Provide the (X, Y) coordinate of the cell's center where the given text is located.  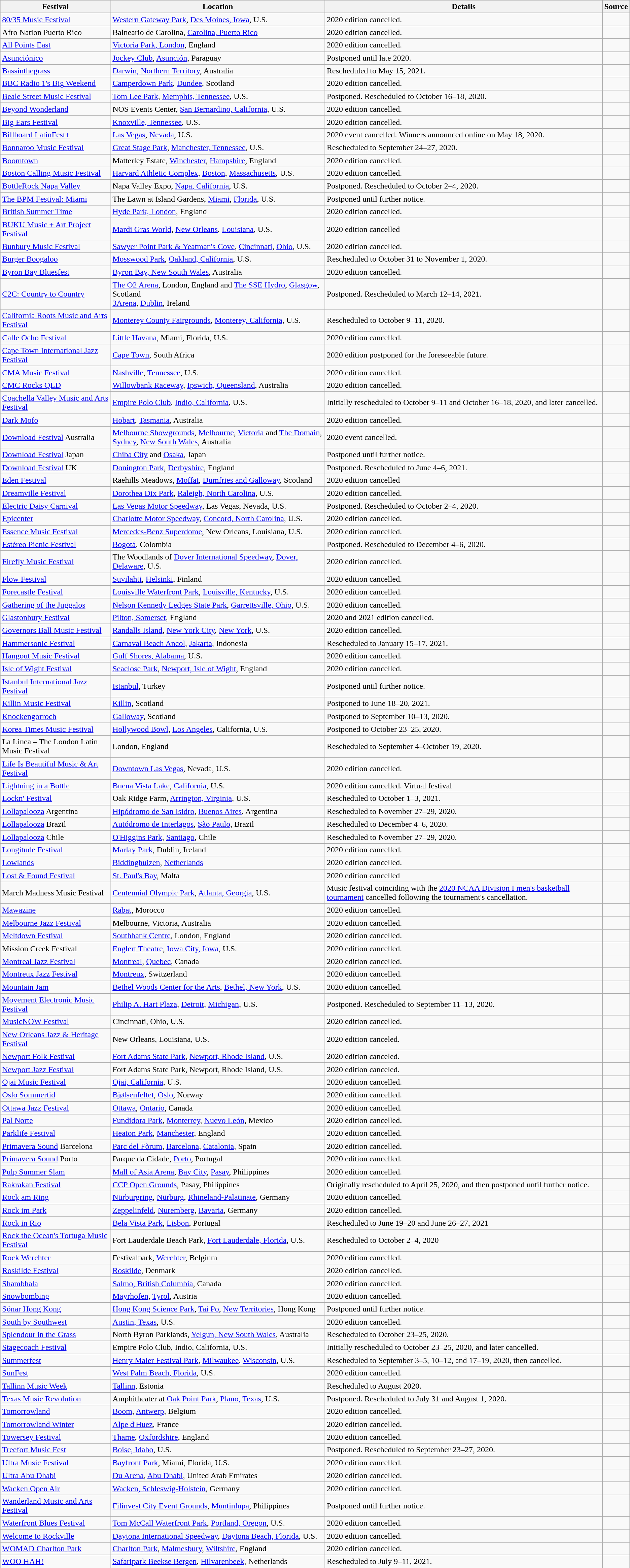
Balneario de Carolina, Carolina, Puerto Rico (218, 32)
Byron Bay, New South Wales, Australia (218, 272)
Tallinn Music Week (56, 1386)
Cincinnati, Ohio, U.S. (218, 1022)
Rescheduled to December 4–6, 2020. (463, 824)
Randalls Island, New York City, New York, U.S. (218, 630)
CMC Rocks QLD (56, 385)
All Points East (56, 45)
The O2 Arena, London, England and The SSE Hydro, Glasgow, Scotland3Arena, Dublin, Ireland (218, 294)
Zeppelinfeld, Nuremberg, Bavaria, Germany (218, 1210)
Download Festival UK (56, 468)
Thame, Oxfordshire, England (218, 1437)
Parc del Fòrum, Barcelona, Catalonia, Spain (218, 1146)
Forecastle Festival (56, 592)
Essence Music Festival (56, 532)
Carnaval Beach Ancol, Jakarta, Indonesia (218, 643)
Salmo, British Columbia, Canada (218, 1283)
Hong Kong Science Park, Tai Po, New Territories, Hong Kong (218, 1309)
Las Vegas, Nevada, U.S. (218, 135)
Western Gateway Park, Des Moines, Iowa, U.S. (218, 20)
Wacken Open Air (56, 1488)
The Lawn at Island Gardens, Miami, Florida, U.S. (218, 199)
Festivalpark, Werchter, Belgium (218, 1258)
Parklife Festival (56, 1133)
2020 event cancelled. (463, 438)
Oslo Sommertid (56, 1095)
Initially rescheduled to October 9–11 and October 16–18, 2020, and later cancelled. (463, 403)
Tom Lee Park, Memphis, Tennessee, U.S. (218, 96)
Rescheduled to June 19–20 and June 26–27, 2021 (463, 1223)
The BPM Festival: Miami (56, 199)
Nelson Kennedy Ledges State Park, Garrettsville, Ohio, U.S. (218, 605)
Rescheduled to January 15–17, 2021. (463, 643)
Mosswood Park, Oakland, California, U.S. (218, 259)
Bogotá, Colombia (218, 544)
Ottawa Jazz Festival (56, 1108)
North Byron Parklands, Yelgun, New South Wales, Australia (218, 1335)
Rescheduled to October 9–11, 2020. (463, 320)
Bela Vista Park, Lisbon, Portugal (218, 1223)
Tallinn, Estonia (218, 1386)
Biddinghuizen, Netherlands (218, 862)
Boston Calling Music Festival (56, 173)
Summerfest (56, 1360)
Ottawa, Ontario, Canada (218, 1108)
Burger Boogaloo (56, 259)
Dreamville Festival (56, 493)
Rescheduled to August 2020. (463, 1386)
Jockey Club, Asunción, Paraguay (218, 58)
Lollapalooza Brazil (56, 824)
Philip A. Hart Plaza, Detroit, Michigan, U.S. (218, 1004)
Cape Town, South Africa (218, 355)
Wanderland Music and Arts Festival (56, 1505)
2020 edition postponed for the foreseeable future. (463, 355)
Englert Theatre, Iowa City, Iowa, U.S. (218, 949)
Glastonbury Festival (56, 617)
Meltdown Festival (56, 936)
Lightning in a Bottle (56, 786)
BUKU Music + Art Project Festival (56, 229)
Postponed. Rescheduled to September 23–27, 2020. (463, 1450)
Flow Festival (56, 579)
Hammersonic Festival (56, 643)
Originally rescheduled to April 25, 2020, and then postponed until further notice. (463, 1185)
Dark Mofo (56, 420)
Snowbombing (56, 1296)
WOMAD Charlton Park (56, 1549)
Rescheduled to October 23–25, 2020. (463, 1335)
March Madness Music Festival (56, 893)
Sónar Hong Kong (56, 1309)
Lollapalooza Argentina (56, 811)
Tom McCall Waterfront Park, Portland, Oregon, U.S. (218, 1523)
Montreux Jazz Festival (56, 974)
Details (463, 7)
Boom, Antwerp, Belgium (218, 1411)
BottleRock Napa Valley (56, 186)
Rock am Ring (56, 1197)
Chiba City and Osaka, Japan (218, 455)
Willowbank Raceway, Ipswich, Queensland, Australia (218, 385)
Postponed. Rescheduled to December 4–6, 2020. (463, 544)
Buena Vista Lake, California, U.S. (218, 786)
Big Ears Festival (56, 122)
Bunbury Music Festival (56, 246)
MusicNOW Festival (56, 1022)
Afro Nation Puerto Rico (56, 32)
Montreux, Switzerland (218, 974)
Tomorrowland (56, 1411)
Postponed. Rescheduled to July 31 and August 1, 2020. (463, 1399)
Ultra Music Festival (56, 1463)
Download Festival Japan (56, 455)
Postponed to October 23–25, 2020. (463, 729)
Bethel Woods Center for the Arts, Bethel, New York, U.S. (218, 987)
Postponed. Rescheduled to March 12–14, 2021. (463, 294)
Rescheduled to September 4–October 19, 2020. (463, 747)
Oak Ridge Farm, Arrington, Virginia, U.S. (218, 798)
Rescheduled to October 1–3, 2021. (463, 798)
Asunciónico (56, 58)
Postponed. Rescheduled to September 11–13, 2020. (463, 1004)
Montreal, Quebec, Canada (218, 961)
Great Stage Park, Manchester, Tennessee, U.S. (218, 147)
Hollywood Bowl, Los Angeles, California, U.S. (218, 729)
Postponed to June 18–20, 2021. (463, 704)
London, England (218, 747)
Dorothea Dix Park, Raleigh, North Carolina, U.S. (218, 493)
New Orleans, Louisiana, U.S. (218, 1039)
La Linea – The London Latin Music Festival (56, 747)
Istanbul, Turkey (218, 686)
Southbank Centre, London, England (218, 936)
SunFest (56, 1373)
C2C: Country to Country (56, 294)
Billboard LatinFest+ (56, 135)
Festival (56, 7)
Amphitheater at Oak Point Park, Plano, Texas, U.S. (218, 1399)
Gulf Shores, Alabama, U.S. (218, 656)
Rescheduled to May 15, 2021. (463, 71)
Camperdown Park, Dundee, Scotland (218, 83)
South by Southwest (56, 1322)
Boomtown (56, 161)
CMA Music Festival (56, 372)
Henry Maier Festival Park, Milwaukee, Wisconsin, U.S. (218, 1360)
Austin, Texas, U.S. (218, 1322)
Mawazine (56, 910)
Calle Ocho Festival (56, 338)
Postponed to September 10–13, 2020. (463, 716)
New Orleans Jazz & Heritage Festival (56, 1039)
Splendour in the Grass (56, 1335)
Postponed. Rescheduled to October 16–18, 2020. (463, 96)
Sawyer Point Park & Yeatman's Cove, Cincinnati, Ohio, U.S. (218, 246)
Ultra Abu Dhabi (56, 1475)
Movement Electronic Music Festival (56, 1004)
Postponed until late 2020. (463, 58)
Rescheduled to September 3–5, 10–12, and 17–19, 2020, then cancelled. (463, 1360)
Eden Festival (56, 480)
Mountain Jam (56, 987)
Mission Creek Festival (56, 949)
Tomorrowland Winter (56, 1424)
Bjølsenfeltet, Oslo, Norway (218, 1095)
Cape Town International Jazz Festival (56, 355)
Electric Daisy Carnival (56, 506)
Filinvest City Event Grounds, Muntinlupa, Philippines (218, 1505)
Music festival coinciding with the 2020 NCAA Division I men's basketball tournament cancelled following the tournament's cancellation. (463, 893)
Knockengorroch (56, 716)
Napa Valley Expo, Napa, California, U.S. (218, 186)
Isle of Wight Festival (56, 669)
The Woodlands of Dover International Speedway, Dover, Delaware, U.S. (218, 561)
Newport Jazz Festival (56, 1069)
Las Vegas Motor Speedway, Las Vegas, Nevada, U.S. (218, 506)
Parque da Cidade, Porto, Portugal (218, 1159)
Safaripark Beekse Bergen, Hilvarenbeek, Netherlands (218, 1562)
Marlay Park, Dublin, Ireland (218, 850)
Little Havana, Miami, Florida, U.S. (218, 338)
Seaclose Park, Newport, Isle of Wight, England (218, 669)
Mall of Asia Arena, Bay City, Pasay, Philippines (218, 1172)
Harvard Athletic Complex, Boston, Massachusetts, U.S. (218, 173)
Daytona International Speedway, Daytona Beach, Florida, U.S. (218, 1536)
Melbourne Jazz Festival (56, 923)
Rock the Ocean's Tortuga Music Festival (56, 1240)
Download Festival Australia (56, 438)
Centennial Olympic Park, Atlanta, Georgia, U.S. (218, 893)
Rescheduled to September 24–27, 2020. (463, 147)
West Palm Beach, Florida, U.S. (218, 1373)
California Roots Music and Arts Festival (56, 320)
Charlotte Motor Speedway, Concord, North Carolina, U.S. (218, 519)
Pilton, Somerset, England (218, 617)
2020 edition cancelled. Virtual festival (463, 786)
St. Paul's Bay, Malta (218, 876)
Bassinthegrass (56, 71)
Lost & Found Festival (56, 876)
Hipódromo de San Isidro, Buenos Aires, Argentina (218, 811)
Waterfront Blues Festival (56, 1523)
Ojai, California, U.S. (218, 1082)
Hobart, Tasmania, Australia (218, 420)
Treefort Music Fest (56, 1450)
Mercedes-Benz Superdome, New Orleans, Louisiana, U.S. (218, 532)
Louisville Waterfront Park, Louisville, Kentucky, U.S. (218, 592)
Byron Bay Bluesfest (56, 272)
British Summer Time (56, 212)
Mardi Gras World, New Orleans, Louisiana, U.S. (218, 229)
80/35 Music Festival (56, 20)
Monterey County Fairgrounds, Monterey, California, U.S. (218, 320)
Pal Norte (56, 1121)
Du Arena, Abu Dhabi, United Arab Emirates (218, 1475)
Rock im Park (56, 1210)
Welcome to Rockville (56, 1536)
Coachella Valley Music and Arts Festival (56, 403)
Location (218, 7)
Roskilde, Denmark (218, 1270)
Pulp Summer Slam (56, 1172)
Fundidora Park, Monterrey, Nuevo León, Mexico (218, 1121)
Raehills Meadows, Moffat, Dumfries and Galloway, Scotland (218, 480)
NOS Events Center, San Bernardino, California, U.S. (218, 109)
Shambhala (56, 1283)
Roskilde Festival (56, 1270)
Postponed. Rescheduled to June 4–6, 2021. (463, 468)
BBC Radio 1's Big Weekend (56, 83)
Beyond Wonderland (56, 109)
Galloway, Scotland (218, 716)
Killin, Scotland (218, 704)
Wacken, Schleswig-Holstein, Germany (218, 1488)
Bonnaroo Music Festival (56, 147)
Stagecoach Festival (56, 1348)
Rescheduled to October 31 to November 1, 2020. (463, 259)
2020 and 2021 edition cancelled. (463, 617)
Rescheduled to October 2–4, 2020 (463, 1240)
Beale Street Music Festival (56, 96)
Montreal Jazz Festival (56, 961)
Gathering of the Juggalos (56, 605)
Nashville, Tennessee, U.S. (218, 372)
Suvilahti, Helsinki, Finland (218, 579)
Rock in Rio (56, 1223)
Bayfront Park, Miami, Florida, U.S. (218, 1463)
Hyde Park, London, England (218, 212)
2020 event cancelled. Winners announced online on May 18, 2020. (463, 135)
Killin Music Festival (56, 704)
Newport Folk Festival (56, 1056)
Melbourne Showgrounds, Melbourne, Victoria and The Domain, Sydney, New South Wales, Australia (218, 438)
Initially rescheduled to October 23–25, 2020, and later cancelled. (463, 1348)
Charlton Park, Malmesbury, Wiltshire, England (218, 1549)
Estéreo Picnic Festival (56, 544)
Rabat, Morocco (218, 910)
Heaton Park, Manchester, England (218, 1133)
Rock Werchter (56, 1258)
Melbourne, Victoria, Australia (218, 923)
Ojai Music Festival (56, 1082)
Life Is Beautiful Music & Art Festival (56, 768)
Knoxville, Tennessee, U.S. (218, 122)
Lockn' Festival (56, 798)
Nürburgring, Nürburg, Rhineland-Palatinate, Germany (218, 1197)
Epicenter (56, 519)
Firefly Music Festival (56, 561)
Fort Lauderdale Beach Park, Fort Lauderdale, Florida, U.S. (218, 1240)
Darwin, Northern Territory, Australia (218, 71)
Source (616, 7)
Towersey Festival (56, 1437)
Rescheduled to July 9–11, 2021. (463, 1562)
Downtown Las Vegas, Nevada, U.S. (218, 768)
Donington Park, Derbyshire, England (218, 468)
Primavera Sound Barcelona (56, 1146)
O'Higgins Park, Santiago, Chile (218, 837)
Longitude Festival (56, 850)
Rakrakan Festival (56, 1185)
Matterley Estate, Winchester, Hampshire, England (218, 161)
CCP Open Grounds, Pasay, Philippines (218, 1185)
Victoria Park, London, England (218, 45)
Texas Music Revolution (56, 1399)
Autódromo de Interlagos, São Paulo, Brazil (218, 824)
Istanbul International Jazz Festival (56, 686)
Hangout Music Festival (56, 656)
Primavera Sound Porto (56, 1159)
Governors Ball Music Festival (56, 630)
Mayrhofen, Tyrol, Austria (218, 1296)
Alpe d'Huez, France (218, 1424)
Korea Times Music Festival (56, 729)
WOO HAH! (56, 1562)
Lowlands (56, 862)
Boise, Idaho, U.S. (218, 1450)
Lollapalooza Chile (56, 837)
